Provide the [X, Y] coordinate of the cell's center where the given text is located.  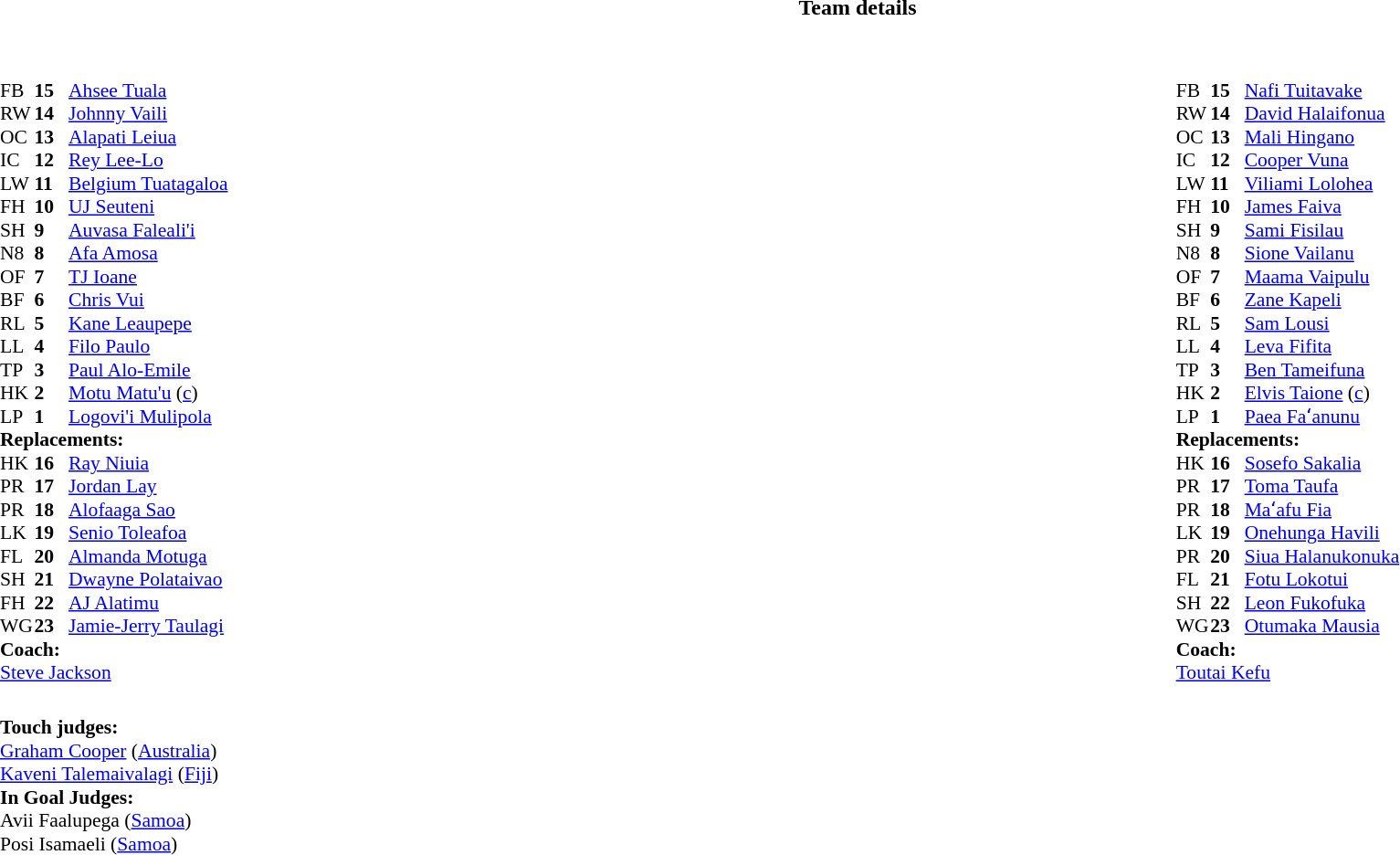
Siua Halanukonuka [1322, 556]
Afa Amosa [148, 253]
Onehunga Havili [1322, 533]
AJ Alatimu [148, 603]
Otumaka Mausia [1322, 626]
Dwayne Polataivao [148, 580]
Alapati Leiua [148, 137]
Senio Toleafoa [148, 533]
Sam Lousi [1322, 323]
Ray Niuia [148, 463]
Jordan Lay [148, 487]
Maama Vaipulu [1322, 277]
Belgium Tuatagaloa [148, 184]
Sosefo Sakalia [1322, 463]
Toutai Kefu [1288, 673]
Nafi Tuitavake [1322, 90]
Ben Tameifuna [1322, 370]
Sione Vailanu [1322, 253]
Viliami Lolohea [1322, 184]
Almanda Motuga [148, 556]
TJ Ioane [148, 277]
Filo Paulo [148, 346]
Logovi'i Mulipola [148, 417]
Chris Vui [148, 301]
Jamie-Jerry Taulagi [148, 626]
Alofaaga Sao [148, 510]
Paea Faʻanunu [1322, 417]
UJ Seuteni [148, 207]
Johnny Vaili [148, 114]
Leva Fifita [1322, 346]
Paul Alo-Emile [148, 370]
Kane Leaupepe [148, 323]
Cooper Vuna [1322, 160]
Maʻafu Fia [1322, 510]
Rey Lee-Lo [148, 160]
Zane Kapeli [1322, 301]
David Halaifonua [1322, 114]
Motu Matu'u (c) [148, 394]
Auvasa Faleali'i [148, 230]
Fotu Lokotui [1322, 580]
Leon Fukofuka [1322, 603]
Sami Fisilau [1322, 230]
Mali Hingano [1322, 137]
Elvis Taione (c) [1322, 394]
Ahsee Tuala [148, 90]
Steve Jackson [113, 673]
James Faiva [1322, 207]
Toma Taufa [1322, 487]
